Search for the cell housing the specified text and yield its [X, Y] center coordinate. 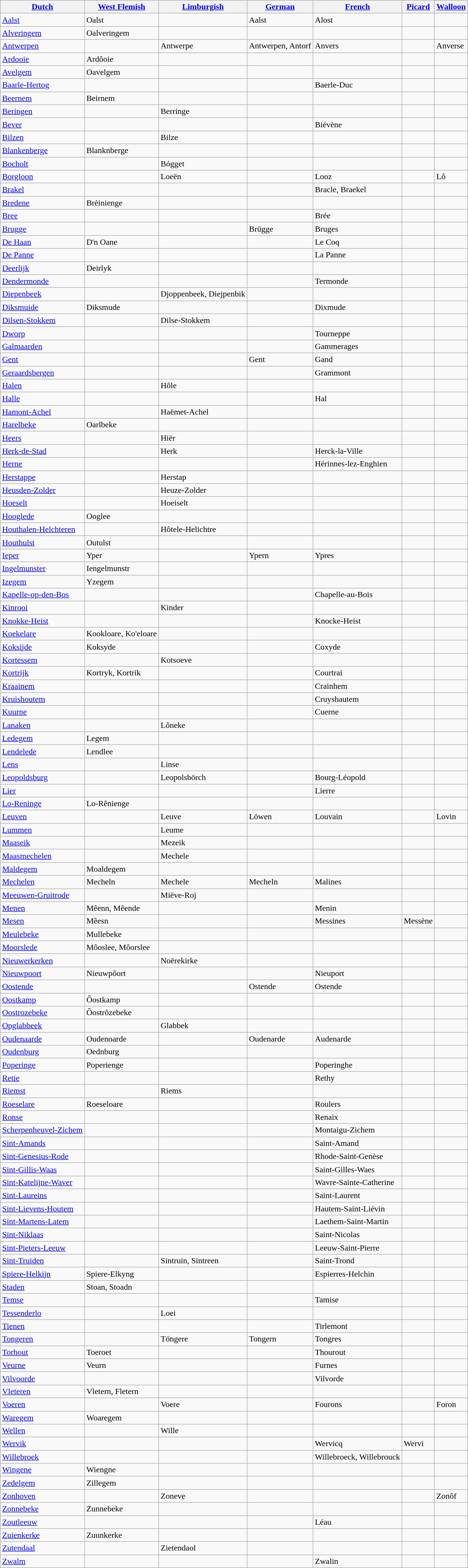
Limburgish [203, 7]
Antwerpen [43, 46]
Louvain [357, 817]
Kookloare, Ko'eloare [121, 634]
Beirnem [121, 98]
Antwerpen, Antorf [280, 46]
Messène [418, 921]
Herk [203, 451]
Sintruin, Sintreen [203, 1261]
Houthulst [43, 542]
Sint-Lievens-Houtem [43, 1208]
Hoeselt [43, 503]
Tongeren [43, 1339]
Lôneke [203, 725]
Beernem [43, 98]
Oarlbeke [121, 425]
Bever [43, 124]
Avelgem [43, 72]
Houthalen-Helchteren [43, 529]
Oostende [43, 986]
Zunnebeke [121, 1509]
Fourons [357, 1404]
Sint-Amands [43, 1143]
Lovin [451, 817]
Kuurne [43, 712]
Picard [418, 7]
Oudenoarde [121, 1039]
Oavelgem [121, 72]
Yzegem [121, 582]
Hérinnes-lez-Enghien [357, 464]
Stoan, Stoadn [121, 1287]
Rhode-Saint-Genèse [357, 1156]
Kortryk, Kortrik [121, 673]
Lendelede [43, 751]
Le Coq [357, 242]
Sint-Martens-Latem [43, 1222]
Leume [203, 830]
Vleteren [43, 1391]
Yper [121, 555]
Audenarde [357, 1039]
Zwalm [43, 1561]
Hamont-Achel [43, 412]
Scherpenheuvel-Zichem [43, 1130]
Zillegem [121, 1483]
Leuven [43, 817]
Halen [43, 386]
Zonôf [451, 1496]
Brügge [280, 229]
Wellen [43, 1431]
Lierre [357, 790]
Laethem-Saint-Martin [357, 1222]
Brakel [43, 190]
Oudenburg [43, 1052]
Herck-la-Ville [357, 451]
Voere [203, 1404]
Zuunkerke [121, 1535]
Poperienge [121, 1065]
Ledegem [43, 738]
Ardôoie [121, 59]
Lô [451, 177]
Sint-Pieters-Leeuw [43, 1248]
Menin [357, 908]
Linse [203, 764]
Blanknberge [121, 150]
Waregem [43, 1418]
De Panne [43, 255]
Sint-Niklaas [43, 1235]
Lens [43, 764]
Diksmude [121, 307]
Spiere-Elkyng [121, 1274]
Roeseloare [121, 1104]
Koksyde [121, 647]
Hôtele-Helichtre [203, 529]
Kraainem [43, 686]
Nieuwpoort [43, 973]
Maldegem [43, 869]
Saint-Laurent [357, 1195]
Berringe [203, 111]
Oalst [121, 20]
Môoslee, Môorslee [121, 947]
Willebroek [43, 1457]
Koekelare [43, 634]
Halle [43, 399]
Deirlyk [121, 268]
Djoppenbeek, Diejpenbik [203, 294]
Zedelgem [43, 1483]
Dutch [43, 7]
Mullebeke [121, 934]
Biévène [357, 124]
Outulst [121, 542]
Mêesn [121, 921]
Diepenbeek [43, 294]
Kortessem [43, 660]
Wille [203, 1431]
Crainhem [357, 686]
Spiere-Helkijn [43, 1274]
Zutendaal [43, 1548]
Roeselare [43, 1104]
Iengelmunstr [121, 568]
Opglabbeek [43, 1026]
Kinrooi [43, 608]
Leopoldsburg [43, 777]
German [280, 7]
Brée [357, 216]
Hooglede [43, 516]
Hautem-Saint-Liévin [357, 1208]
Meeuwen-Gruitrode [43, 895]
La Panne [357, 255]
Saint-Amand [357, 1143]
Zoutleeuw [43, 1522]
Tourneppe [357, 333]
Menen [43, 908]
Vilvoorde [43, 1378]
Baerle-Duc [357, 85]
Wiengne [121, 1470]
Courtrai [357, 673]
De Haan [43, 242]
Sint-Truiden [43, 1261]
Poperinghe [357, 1065]
Hiër [203, 438]
Deerlijk [43, 268]
Dilsen-Stokkem [43, 320]
Heuze-Zolder [203, 490]
Oostrozebeke [43, 1013]
Dilse-Stokkem [203, 320]
Anverse [451, 46]
Saint-Gilles-Waes [357, 1169]
Espierres-Helchin [357, 1274]
Alveringem [43, 33]
Dixmude [357, 307]
Bógget [203, 164]
Bruges [357, 229]
Harelbeke [43, 425]
Lier [43, 790]
Heusden-Zolder [43, 490]
Noërekirke [203, 960]
Walloon [451, 7]
Loei [203, 1313]
Cruyshautem [357, 699]
Foron [451, 1404]
Zwalin [357, 1561]
Haëmet-Achel [203, 412]
Nieuwerkerken [43, 960]
Glabbek [203, 1026]
Leopolsbörch [203, 777]
Mechelen [43, 882]
Wavre-Sainte-Catherine [357, 1182]
Zuienkerke [43, 1535]
Grammont [357, 372]
Ieper [43, 555]
Baarle-Hertog [43, 85]
Tamise [357, 1300]
Beringen [43, 111]
Veurne [43, 1365]
Bilze [203, 137]
Dendermonde [43, 281]
Lanaken [43, 725]
Herk-de-Stad [43, 451]
Brèinienge [121, 203]
Moorslede [43, 947]
Willebroeck, Willebrouck [357, 1457]
Dworp [43, 333]
Lo-Reninge [43, 804]
Mezeik [203, 843]
Borgloon [43, 177]
Moaldegem [121, 869]
Riemst [43, 1091]
Sint-Katelijne-Waver [43, 1182]
Torhout [43, 1352]
Riems [203, 1091]
Heers [43, 438]
Oednburg [121, 1052]
Wervik [43, 1444]
Poperinge [43, 1065]
Lummen [43, 830]
Antwerpe [203, 46]
Retie [43, 1078]
Gammerages [357, 346]
Tienen [43, 1326]
Toeroet [121, 1352]
Zonhoven [43, 1496]
Gand [357, 359]
Looz [357, 177]
Kotsoeve [203, 660]
Temse [43, 1300]
Rethy [357, 1078]
D'n Oane [121, 242]
Leeuw-Saint-Pierre [357, 1248]
Kinder [203, 608]
Herne [43, 464]
Ooglee [121, 516]
Lendlee [121, 751]
Saint-Trond [357, 1261]
Tóngere [203, 1339]
Ypern [280, 555]
Woaregem [121, 1418]
Wervi [418, 1444]
Blankenberge [43, 150]
Tongres [357, 1339]
Oalveringem [121, 33]
Hoeiselt [203, 503]
Maaseik [43, 843]
Termonde [357, 281]
Renaix [357, 1117]
Anvers [357, 46]
Herstap [203, 477]
Lo-Rênienge [121, 804]
Sint-Gillis-Waas [43, 1169]
Ypres [357, 555]
Montaigu-Zichem [357, 1130]
Wingene [43, 1470]
Brugge [43, 229]
West Flemish [121, 7]
Bredene [43, 203]
Mêenn, Mêende [121, 908]
Zietendaol [203, 1548]
Löwen [280, 817]
Cuerne [357, 712]
Diksmuide [43, 307]
Ronse [43, 1117]
Zoneve [203, 1496]
Ingelmunster [43, 568]
Tongern [280, 1339]
Bracle, Braekel [357, 190]
Herstappe [43, 477]
Tessenderlo [43, 1313]
Sint-Laureins [43, 1195]
Staden [43, 1287]
Geraardsbergen [43, 372]
Maasmechelen [43, 856]
Bourg-Léopold [357, 777]
Miëve-Roj [203, 895]
Coxyde [357, 647]
Saint-Nicolas [357, 1235]
Meulebeke [43, 934]
Legem [121, 738]
Bree [43, 216]
Chapelle-au-Bois [357, 595]
Veurn [121, 1365]
Tirlemont [357, 1326]
Voeren [43, 1404]
Kruishoutem [43, 699]
Mesen [43, 921]
Kortrijk [43, 673]
Nieuwpôort [121, 973]
Oostkamp [43, 1000]
Ôostrôzebeke [121, 1013]
Knocke-Heist [357, 621]
Zonnebeke [43, 1509]
Malines [357, 882]
Léau [357, 1522]
Ardooie [43, 59]
Vilvorde [357, 1378]
Sint-Genesius-Rode [43, 1156]
Alost [357, 20]
Messines [357, 921]
Bocholt [43, 164]
Galmaarden [43, 346]
Ôostkamp [121, 1000]
Loeën [203, 177]
Vletern, Fletern [121, 1391]
Hal [357, 399]
Furnes [357, 1365]
Hôle [203, 386]
Knokke-Heist [43, 621]
Wervicq [357, 1444]
French [357, 7]
Nieuport [357, 973]
Oudenaarde [43, 1039]
Oudenarde [280, 1039]
Bilzen [43, 137]
Roulers [357, 1104]
Izegem [43, 582]
Thourout [357, 1352]
Leuve [203, 817]
Koksijde [43, 647]
Kapelle-op-den-Bos [43, 595]
